Return the [X, Y] coordinate for the center point of the cell that contains the specified text.  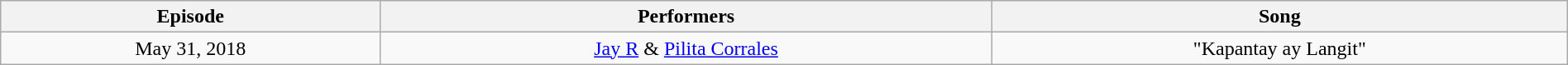
Jay R & Pilita Corrales [686, 48]
Song [1279, 17]
Episode [190, 17]
May 31, 2018 [190, 48]
Performers [686, 17]
"Kapantay ay Langit" [1279, 48]
